Identify which cell holds the provided text, then report its [X, Y] central coordinate. 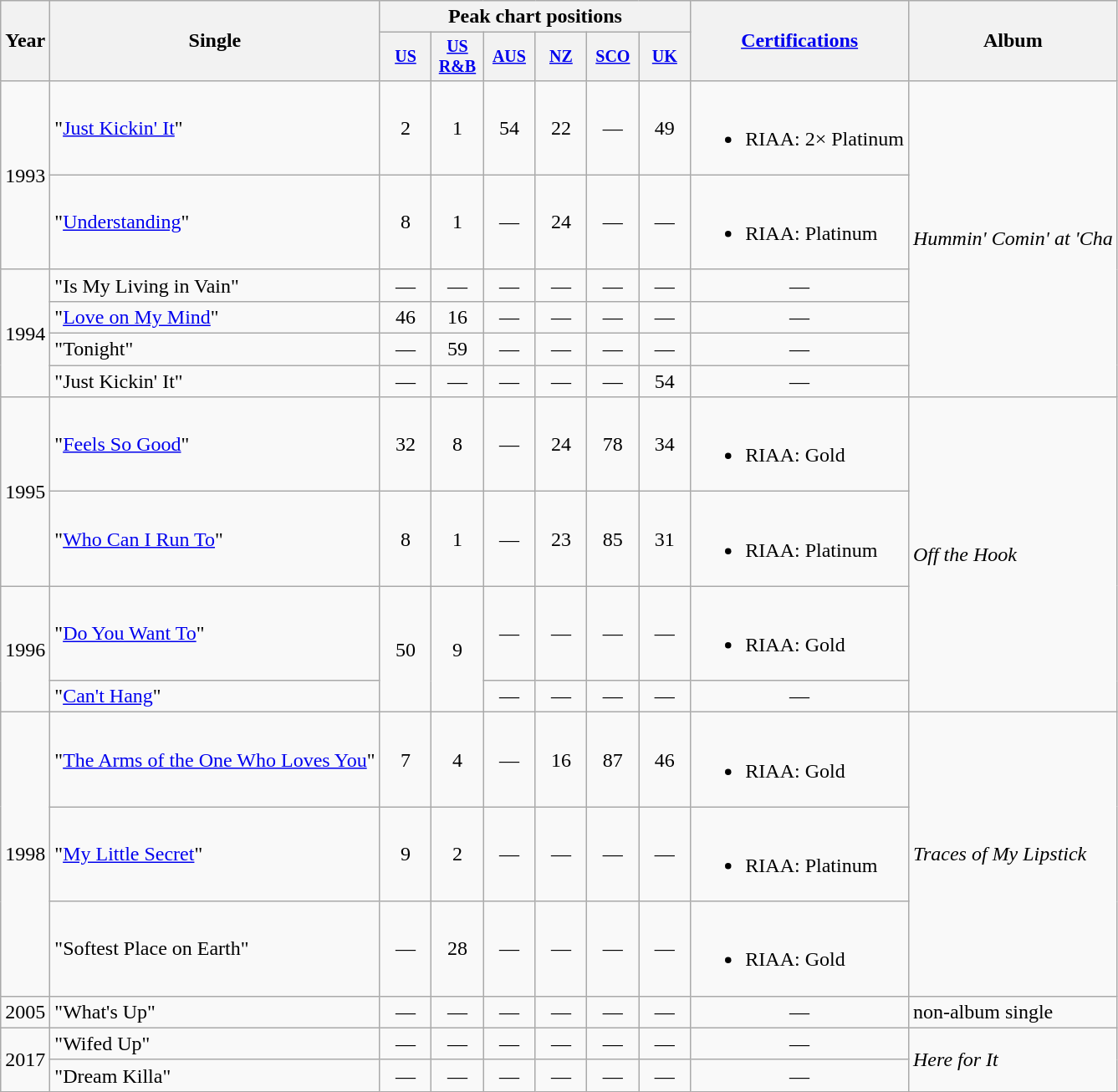
Off the Hook [1013, 555]
AUS [509, 57]
SCO [613, 57]
4 [457, 759]
1993 [25, 175]
"Do You Want To" [215, 634]
Traces of My Lipstick [1013, 855]
32 [406, 445]
2017 [25, 1059]
59 [457, 350]
non-album single [1013, 1012]
"Tonight" [215, 350]
"Feels So Good" [215, 445]
RIAA: 2× Platinum [799, 127]
"Is My Living in Vain" [215, 285]
Peak chart positions [535, 17]
31 [665, 538]
1994 [25, 333]
"The Arms of the One Who Loves You" [215, 759]
49 [665, 127]
NZ [561, 57]
23 [561, 538]
Here for It [1013, 1059]
1995 [25, 492]
"Dream Killa" [215, 1075]
85 [613, 538]
Hummin' Comin' at 'Cha [1013, 238]
"Love on My Mind" [215, 317]
Year [25, 41]
7 [406, 759]
"Understanding" [215, 222]
28 [457, 948]
22 [561, 127]
"Softest Place on Earth" [215, 948]
"What's Up" [215, 1012]
US R&B [457, 57]
Single [215, 41]
"Can't Hang" [215, 697]
"My Little Secret" [215, 855]
1996 [25, 649]
"Wifed Up" [215, 1044]
Certifications [799, 41]
"Who Can I Run To" [215, 538]
US [406, 57]
UK [665, 57]
34 [665, 445]
87 [613, 759]
2005 [25, 1012]
Album [1013, 41]
1998 [25, 855]
78 [613, 445]
50 [406, 649]
